Capture the cell that displays the provided text and extract its [x, y] central coordinate. 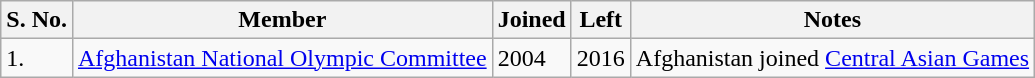
Afghanistan joined Central Asian Games [832, 58]
Afghanistan National Olympic Committee [282, 58]
Notes [832, 20]
S. No. [37, 20]
Member [282, 20]
Joined [532, 20]
2016 [600, 58]
2004 [532, 58]
Left [600, 20]
1. [37, 58]
